Scan for the cell matching the given text and deliver its (x, y) coordinate at center. 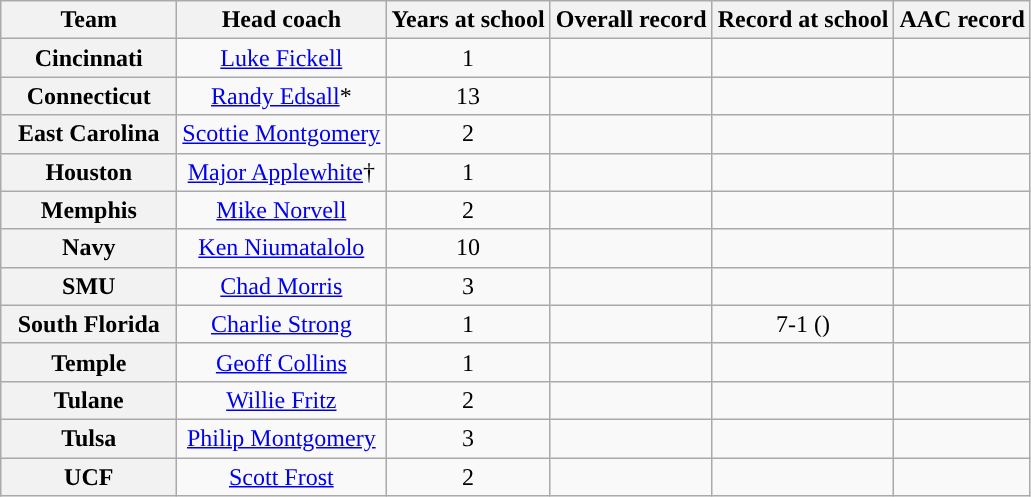
Scott Frost (282, 477)
Overall record (631, 20)
Connecticut (89, 96)
Mike Norvell (282, 210)
Major Applewhite† (282, 172)
Team (89, 20)
Willie Fritz (282, 400)
Ken Niumatalolo (282, 248)
Chad Morris (282, 286)
SMU (89, 286)
Luke Fickell (282, 58)
7-1 () (803, 324)
Years at school (468, 20)
South Florida (89, 324)
Cincinnati (89, 58)
Tulane (89, 400)
Head coach (282, 20)
10 (468, 248)
UCF (89, 477)
Randy Edsall* (282, 96)
Charlie Strong (282, 324)
AAC record (962, 20)
Tulsa (89, 438)
East Carolina (89, 134)
Temple (89, 362)
Memphis (89, 210)
13 (468, 96)
Philip Montgomery (282, 438)
Houston (89, 172)
Record at school (803, 20)
Navy (89, 248)
Scottie Montgomery (282, 134)
Geoff Collins (282, 362)
